From the cell containing the given text, extract its center point as [x, y] coordinate. 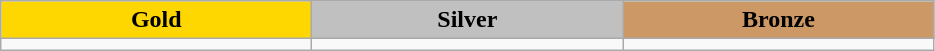
Silver [468, 20]
Gold [156, 20]
Bronze [778, 20]
